Locate the cell with the specified text and output its [x, y] center coordinate. 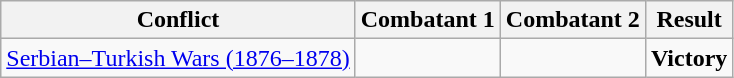
Combatant 2 [572, 20]
Conflict [178, 20]
Combatant 1 [428, 20]
Result [688, 20]
Victory [688, 58]
Serbian–Turkish Wars (1876–1878) [178, 58]
